Locate the cell with the specified text and output its [X, Y] center coordinate. 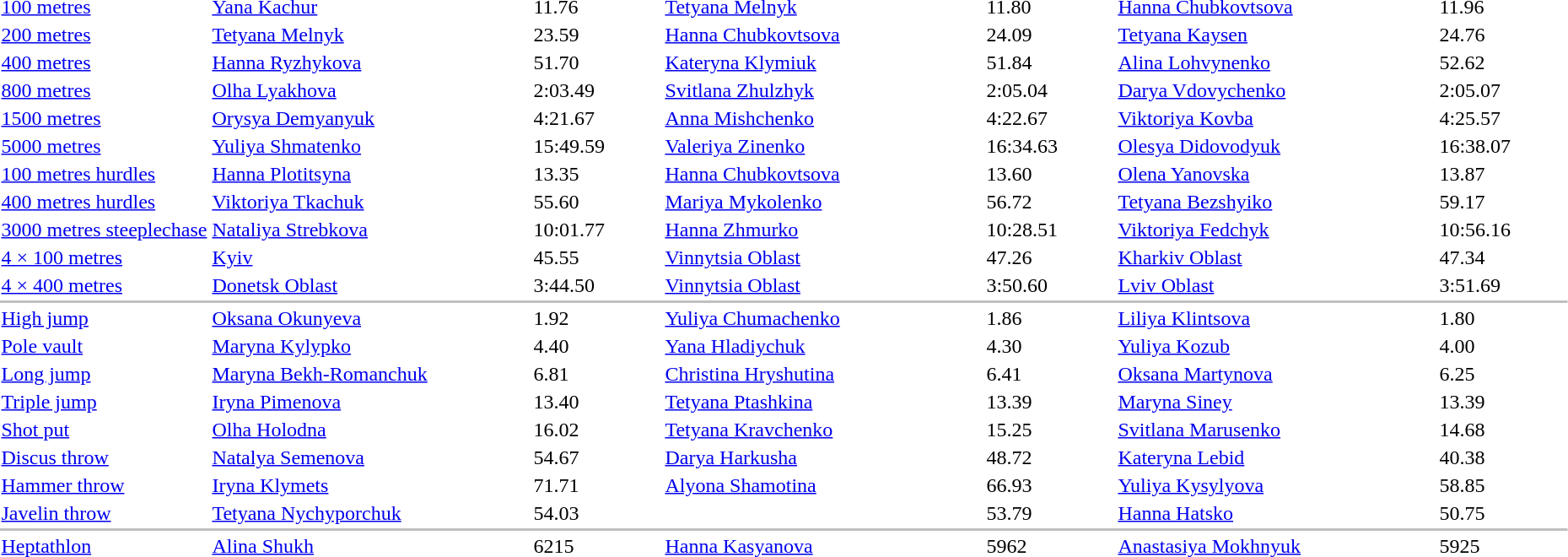
6.41 [1049, 374]
Viktoriya Tkachuk [370, 202]
13.87 [1503, 174]
Olena Yanovska [1276, 174]
Maryna Bekh-Romanchuk [370, 374]
16:38.07 [1503, 146]
Svitlana Marusenko [1276, 430]
Oksana Martynova [1276, 374]
Javelin throw [105, 513]
1.92 [597, 318]
59.17 [1503, 202]
Oksana Okunyeva [370, 318]
54.03 [597, 513]
Tetyana Nychyporchuk [370, 513]
400 metres [105, 62]
Valeriya Zinenko [823, 146]
Kharkiv Oblast [1276, 257]
Olha Lyakhova [370, 90]
2:05.04 [1049, 90]
14.68 [1503, 430]
Kateryna Lebid [1276, 457]
Nataliya Strebkova [370, 230]
Maryna Siney [1276, 402]
3:50.60 [1049, 285]
15.25 [1049, 430]
4 × 100 metres [105, 257]
10:28.51 [1049, 230]
10:56.16 [1503, 230]
4:25.57 [1503, 118]
Kateryna Klymiuk [823, 62]
2:05.07 [1503, 90]
100 metres hurdles [105, 174]
400 metres hurdles [105, 202]
50.75 [1503, 513]
Hanna Zhmurko [823, 230]
1500 metres [105, 118]
Liliya Klintsova [1276, 318]
Viktoriya Kovba [1276, 118]
52.62 [1503, 62]
Yuliya Shmatenko [370, 146]
13.35 [597, 174]
Tetyana Kravchenko [823, 430]
71.71 [597, 485]
6.81 [597, 374]
58.85 [1503, 485]
Yuliya Chumachenko [823, 318]
Alyona Shamotina [823, 485]
Natalya Semenova [370, 457]
51.70 [597, 62]
Alina Lohvynenko [1276, 62]
13.40 [597, 402]
Mariya Mykolenko [823, 202]
16.02 [597, 430]
Tetyana Kaysen [1276, 35]
13.60 [1049, 174]
Hanna Plotitsyna [370, 174]
4.40 [597, 346]
Hanna Ryzhykova [370, 62]
48.72 [1049, 457]
66.93 [1049, 485]
Pole vault [105, 346]
47.26 [1049, 257]
Hammer throw [105, 485]
1.86 [1049, 318]
3000 metres steeplechase [105, 230]
High jump [105, 318]
Shot put [105, 430]
Maryna Kylypko [370, 346]
Olesya Didovodyuk [1276, 146]
3:51.69 [1503, 285]
Discus throw [105, 457]
45.55 [597, 257]
40.38 [1503, 457]
Triple jump [105, 402]
Long jump [105, 374]
4.00 [1503, 346]
55.60 [597, 202]
51.84 [1049, 62]
Yana Hladiychuk [823, 346]
5000 metres [105, 146]
Donetsk Oblast [370, 285]
800 metres [105, 90]
24.09 [1049, 35]
Svitlana Zhulzhyk [823, 90]
Yuliya Kozub [1276, 346]
4:21.67 [597, 118]
4 × 400 metres [105, 285]
47.34 [1503, 257]
Yuliya Kysylyova [1276, 485]
54.67 [597, 457]
4:22.67 [1049, 118]
Tetyana Bezshyiko [1276, 202]
Christina Hryshutina [823, 374]
Hanna Hatsko [1276, 513]
Orysya Demyanyuk [370, 118]
10:01.77 [597, 230]
53.79 [1049, 513]
1.80 [1503, 318]
Olha Holodna [370, 430]
56.72 [1049, 202]
4.30 [1049, 346]
23.59 [597, 35]
2:03.49 [597, 90]
15:49.59 [597, 146]
Iryna Klymets [370, 485]
Viktoriya Fedchyk [1276, 230]
200 metres [105, 35]
Tetyana Ptashkina [823, 402]
3:44.50 [597, 285]
Kyiv [370, 257]
24.76 [1503, 35]
Anna Mishchenko [823, 118]
Iryna Pimenova [370, 402]
16:34.63 [1049, 146]
Lviv Oblast [1276, 285]
6.25 [1503, 374]
Darya Harkusha [823, 457]
Darya Vdovychenko [1276, 90]
Tetyana Melnyk [370, 35]
